Search for the cell housing the specified text and yield its (x, y) center coordinate. 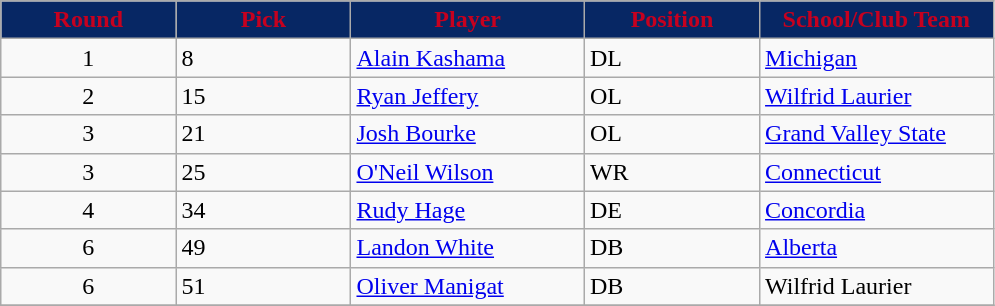
15 (264, 96)
Rudy Hage (468, 210)
O'Neil Wilson (468, 172)
Josh Bourke (468, 134)
51 (264, 286)
2 (88, 96)
34 (264, 210)
WR (672, 172)
21 (264, 134)
Concordia (877, 210)
Ryan Jeffery (468, 96)
1 (88, 58)
Alberta (877, 248)
4 (88, 210)
Player (468, 20)
8 (264, 58)
Connecticut (877, 172)
Pick (264, 20)
Grand Valley State (877, 134)
49 (264, 248)
Alain Kashama (468, 58)
DL (672, 58)
Oliver Manigat (468, 286)
Landon White (468, 248)
Michigan (877, 58)
25 (264, 172)
DE (672, 210)
Round (88, 20)
Position (672, 20)
School/Club Team (877, 20)
